Detect which cell encompasses the target text, then output its (x, y) center coordinate. 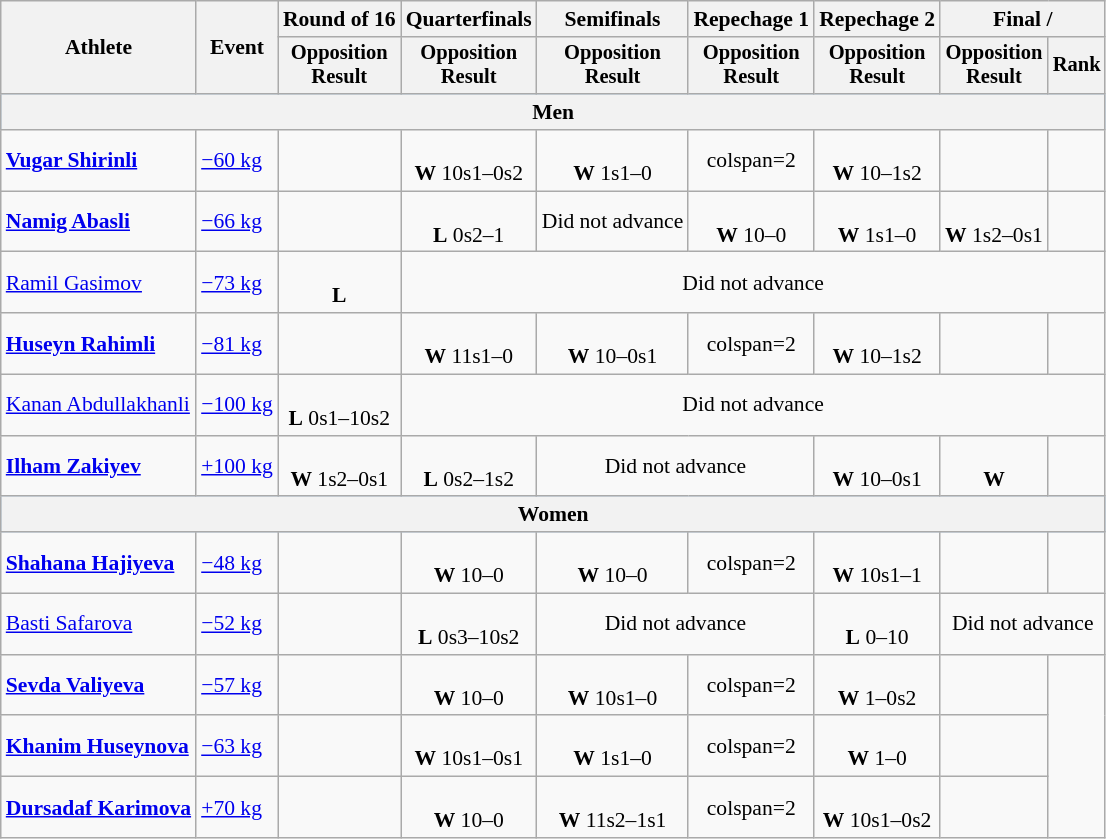
L 0s2–1 (469, 222)
Event (237, 48)
−66 kg (237, 222)
Ramil Gasimov (98, 282)
W 1–0 (877, 746)
−48 kg (237, 562)
W 10s1–0s1 (469, 746)
Repechage 2 (877, 19)
L 0s3–10s2 (469, 624)
L 0–10 (877, 624)
Women (554, 515)
W (994, 466)
L 0s2–1s2 (469, 466)
Athlete (98, 48)
−52 kg (237, 624)
Quarterfinals (469, 19)
Ilham Zakiyev (98, 466)
W 11s2–1s1 (613, 808)
−73 kg (237, 282)
Basti Safarova (98, 624)
Vugar Shirinli (98, 160)
Huseyn Rahimli (98, 344)
−57 kg (237, 686)
+100 kg (237, 466)
Shahana Hajiyeva (98, 562)
Semifinals (613, 19)
Dursadaf Karimova (98, 808)
−81 kg (237, 344)
Repechage 1 (751, 19)
−60 kg (237, 160)
Sevda Valiyeva (98, 686)
Men (554, 112)
L (340, 282)
W 10s1–1 (877, 562)
Rank (1077, 66)
W 11s1–0 (469, 344)
−63 kg (237, 746)
+70 kg (237, 808)
W 10s1–0 (613, 686)
Khanim Huseynova (98, 746)
W 1–0s2 (877, 686)
−100 kg (237, 406)
L 0s1–10s2 (340, 406)
Final / (1022, 19)
Round of 16 (340, 19)
Namig Abasli (98, 222)
Kanan Abdullakhanli (98, 406)
